Locate the cell with the specified text and output its (X, Y) center coordinate. 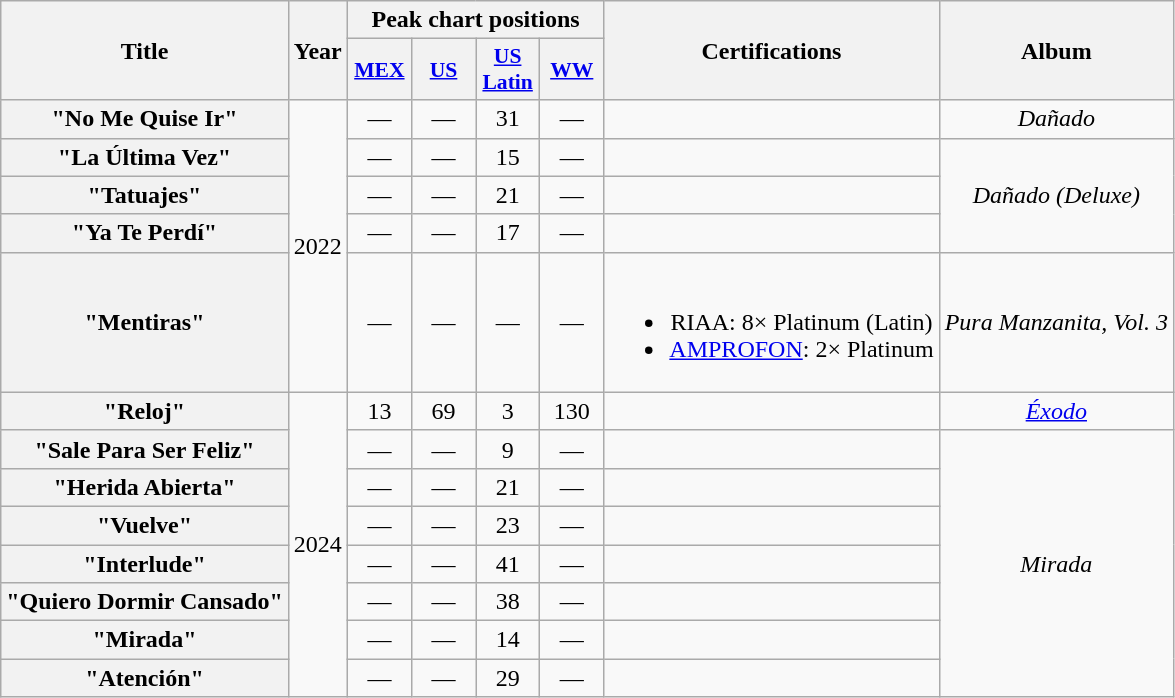
2024 (318, 544)
Album (1056, 50)
Mirada (1056, 563)
17 (508, 233)
"Herida Abierta" (145, 487)
"La Última Vez" (145, 157)
"Atención" (145, 678)
"Quiero Dormir Cansado" (145, 602)
2022 (318, 246)
130 (572, 411)
"Mirada" (145, 640)
3 (508, 411)
"Tatuajes" (145, 195)
69 (443, 411)
"Vuelve" (145, 525)
"Mentiras" (145, 322)
MEX (379, 70)
WW (572, 70)
Dañado (Deluxe) (1056, 195)
Pura Manzanita, Vol. 3 (1056, 322)
41 (508, 563)
Éxodo (1056, 411)
Certifications (772, 50)
Peak chart positions (475, 20)
31 (508, 119)
"Reloj" (145, 411)
13 (379, 411)
29 (508, 678)
Year (318, 50)
Title (145, 50)
23 (508, 525)
15 (508, 157)
USLatin (508, 70)
38 (508, 602)
14 (508, 640)
"Interlude" (145, 563)
"No Me Quise Ir" (145, 119)
"Sale Para Ser Feliz" (145, 449)
RIAA: 8× Platinum (Latin)AMPROFON: 2× Platinum (772, 322)
Dañado (1056, 119)
US (443, 70)
"Ya Te Perdí" (145, 233)
9 (508, 449)
